Scan for the cell matching the given text and deliver its [X, Y] coordinate at center. 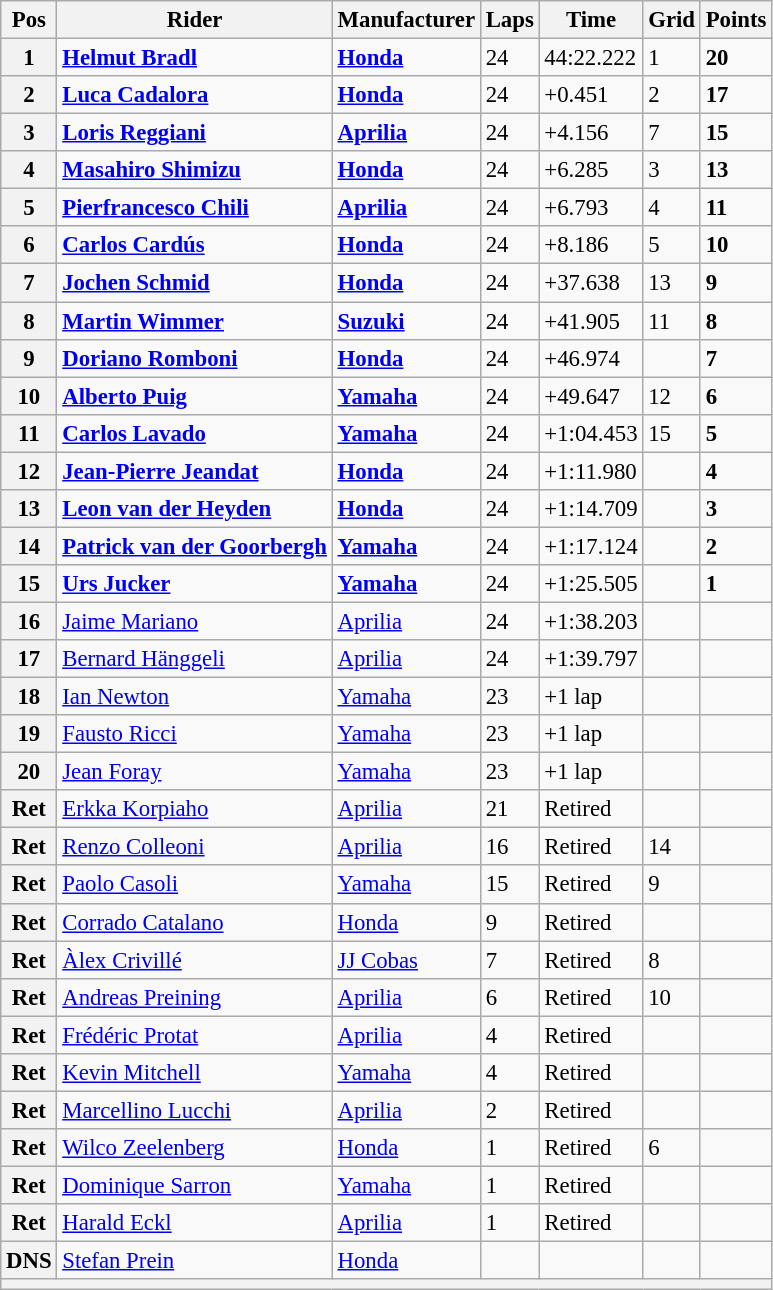
Kevin Mitchell [194, 1073]
Erkka Korpiaho [194, 809]
19 [29, 734]
44:22.222 [591, 58]
21 [510, 809]
+6.793 [591, 208]
Time [591, 20]
Doriano Romboni [194, 358]
DNS [29, 1261]
Grid [672, 20]
+37.638 [591, 283]
Pierfrancesco Chili [194, 208]
+1:38.203 [591, 621]
Bernard Hänggeli [194, 659]
JJ Cobas [406, 960]
+1:39.797 [591, 659]
Paolo Casoli [194, 885]
Fausto Ricci [194, 734]
Àlex Crivillé [194, 960]
Stefan Prein [194, 1261]
Carlos Lavado [194, 433]
+1:17.124 [591, 546]
Urs Jucker [194, 584]
Carlos Cardús [194, 245]
Jean-Pierre Jeandat [194, 471]
18 [29, 697]
Marcellino Lucchi [194, 1110]
Laps [510, 20]
+49.647 [591, 396]
Loris Reggiani [194, 133]
Corrado Catalano [194, 922]
Patrick van der Goorbergh [194, 546]
+46.974 [591, 358]
Masahiro Shimizu [194, 170]
Pos [29, 20]
Manufacturer [406, 20]
Martin Wimmer [194, 321]
Luca Cadalora [194, 95]
+1:14.709 [591, 509]
Leon van der Heyden [194, 509]
Points [736, 20]
+1:25.505 [591, 584]
+6.285 [591, 170]
Andreas Preining [194, 997]
Helmut Bradl [194, 58]
Wilco Zeelenberg [194, 1148]
+4.156 [591, 133]
Alberto Puig [194, 396]
+41.905 [591, 321]
Jean Foray [194, 772]
Dominique Sarron [194, 1185]
+8.186 [591, 245]
Suzuki [406, 321]
Frédéric Protat [194, 1035]
Ian Newton [194, 697]
Jaime Mariano [194, 621]
Rider [194, 20]
Renzo Colleoni [194, 847]
Jochen Schmid [194, 283]
+1:11.980 [591, 471]
Harald Eckl [194, 1223]
+0.451 [591, 95]
+1:04.453 [591, 433]
